Output the [x, y] coordinate of the center of the cell containing the given text.  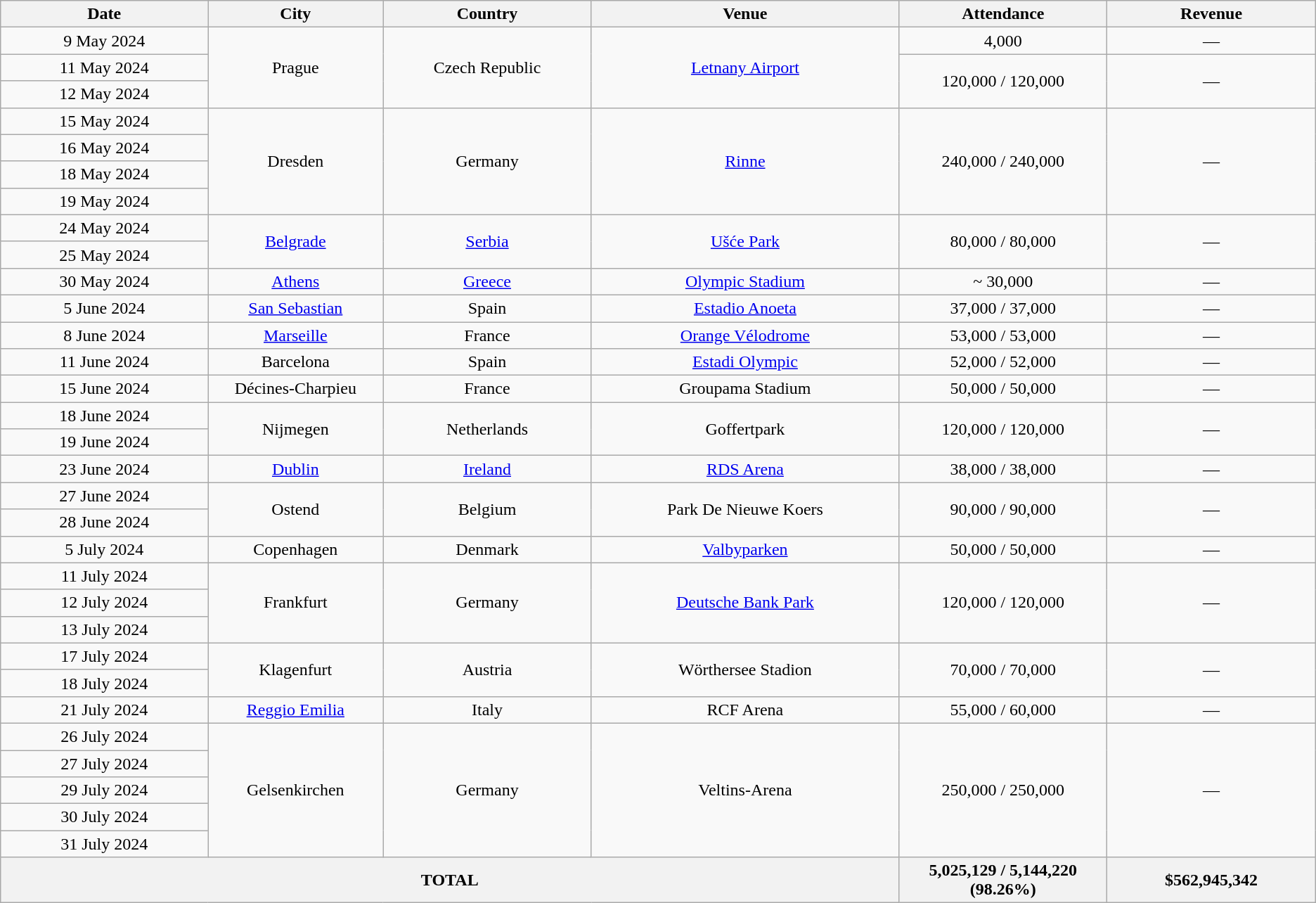
Austria [487, 670]
Orange Vélodrome [745, 335]
Groupama Stadium [745, 389]
Ušće Park [745, 241]
TOTAL [450, 880]
Attendance [1003, 14]
28 June 2024 [104, 523]
Barcelona [295, 362]
Frankfurt [295, 603]
21 July 2024 [104, 710]
23 June 2024 [104, 469]
24 May 2024 [104, 228]
12 May 2024 [104, 94]
Dublin [295, 469]
Greece [487, 281]
30 May 2024 [104, 281]
Date [104, 14]
Ireland [487, 469]
Goffertpark [745, 429]
5 June 2024 [104, 308]
Venue [745, 14]
18 June 2024 [104, 416]
15 May 2024 [104, 121]
55,000 / 60,000 [1003, 710]
Copenhagen [295, 549]
Czech Republic [487, 68]
Décines-Charpieu [295, 389]
240,000 / 240,000 [1003, 161]
Athens [295, 281]
37,000 / 37,000 [1003, 308]
Marseille [295, 335]
25 May 2024 [104, 255]
Deutsche Bank Park [745, 603]
San Sebastian [295, 308]
80,000 / 80,000 [1003, 241]
Revenue [1211, 14]
Serbia [487, 241]
Letnany Airport [745, 68]
Nijmegen [295, 429]
Klagenfurt [295, 670]
16 May 2024 [104, 148]
5,025,129 / 5,144,220 (98.26%) [1003, 880]
38,000 / 38,000 [1003, 469]
13 July 2024 [104, 629]
Italy [487, 710]
70,000 / 70,000 [1003, 670]
Estadio Anoeta [745, 308]
31 July 2024 [104, 844]
Estadi Olympic [745, 362]
Belgrade [295, 241]
26 July 2024 [104, 736]
Wörthersee Stadion [745, 670]
19 May 2024 [104, 201]
Veltins-Arena [745, 790]
Gelsenkirchen [295, 790]
17 July 2024 [104, 656]
Dresden [295, 161]
City [295, 14]
Park De Nieuwe Koers [745, 509]
Reggio Emilia [295, 710]
RDS Arena [745, 469]
18 July 2024 [104, 683]
9 May 2024 [104, 41]
15 June 2024 [104, 389]
~ 30,000 [1003, 281]
8 June 2024 [104, 335]
Netherlands [487, 429]
5 July 2024 [104, 549]
27 July 2024 [104, 763]
12 July 2024 [104, 603]
30 July 2024 [104, 817]
29 July 2024 [104, 790]
250,000 / 250,000 [1003, 790]
90,000 / 90,000 [1003, 509]
4,000 [1003, 41]
Belgium [487, 509]
Country [487, 14]
Ostend [295, 509]
Rinne [745, 161]
52,000 / 52,000 [1003, 362]
53,000 / 53,000 [1003, 335]
RCF Arena [745, 710]
Denmark [487, 549]
18 May 2024 [104, 174]
Prague [295, 68]
27 June 2024 [104, 496]
Valbyparken [745, 549]
Olympic Stadium [745, 281]
$562,945,342 [1211, 880]
19 June 2024 [104, 442]
11 June 2024 [104, 362]
11 July 2024 [104, 576]
11 May 2024 [104, 68]
